Provide the (X, Y) coordinate of the cell's center where the given text is located.  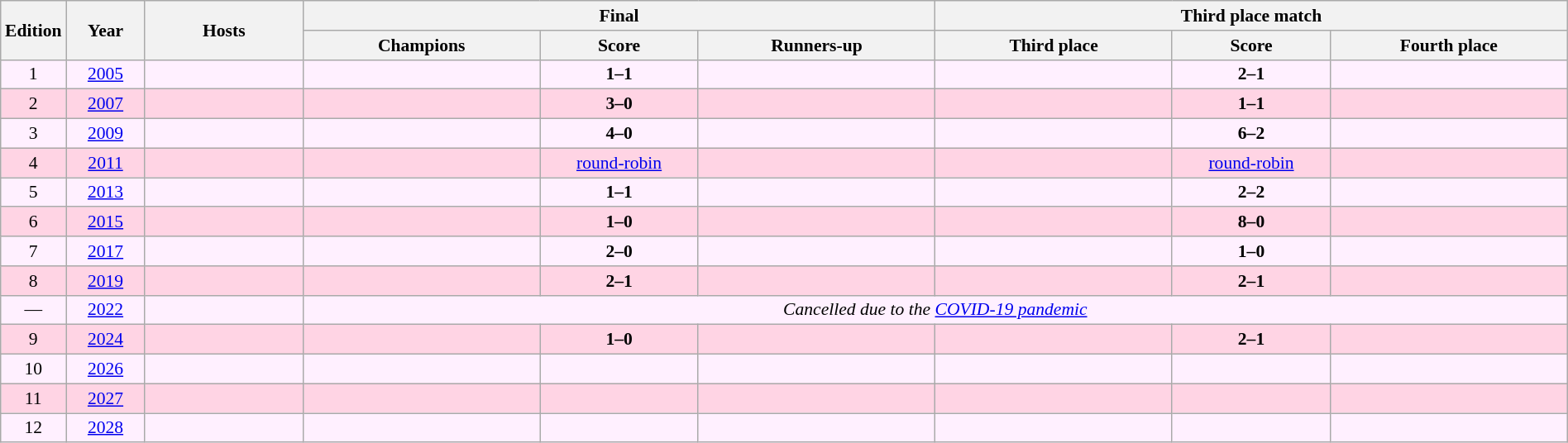
10 (33, 369)
2015 (106, 222)
2–0 (619, 251)
Cancelled due to the COVID-19 pandemic (935, 310)
2024 (106, 340)
8–0 (1250, 222)
6 (33, 222)
Third place (1054, 45)
Final (619, 16)
12 (33, 428)
Year (106, 30)
Third place match (1251, 16)
2017 (106, 251)
2 (33, 104)
2027 (106, 398)
— (33, 310)
6–2 (1250, 134)
8 (33, 281)
2026 (106, 369)
3 (33, 134)
3–0 (619, 104)
Runners-up (817, 45)
7 (33, 251)
2011 (106, 163)
Edition (33, 30)
2028 (106, 428)
Hosts (223, 30)
2019 (106, 281)
4 (33, 163)
2–2 (1250, 193)
5 (33, 193)
11 (33, 398)
2009 (106, 134)
Champions (422, 45)
9 (33, 340)
2007 (106, 104)
4–0 (619, 134)
2022 (106, 310)
1 (33, 74)
2005 (106, 74)
Fourth place (1449, 45)
2013 (106, 193)
